Capture the cell that displays the provided text and extract its (X, Y) central coordinate. 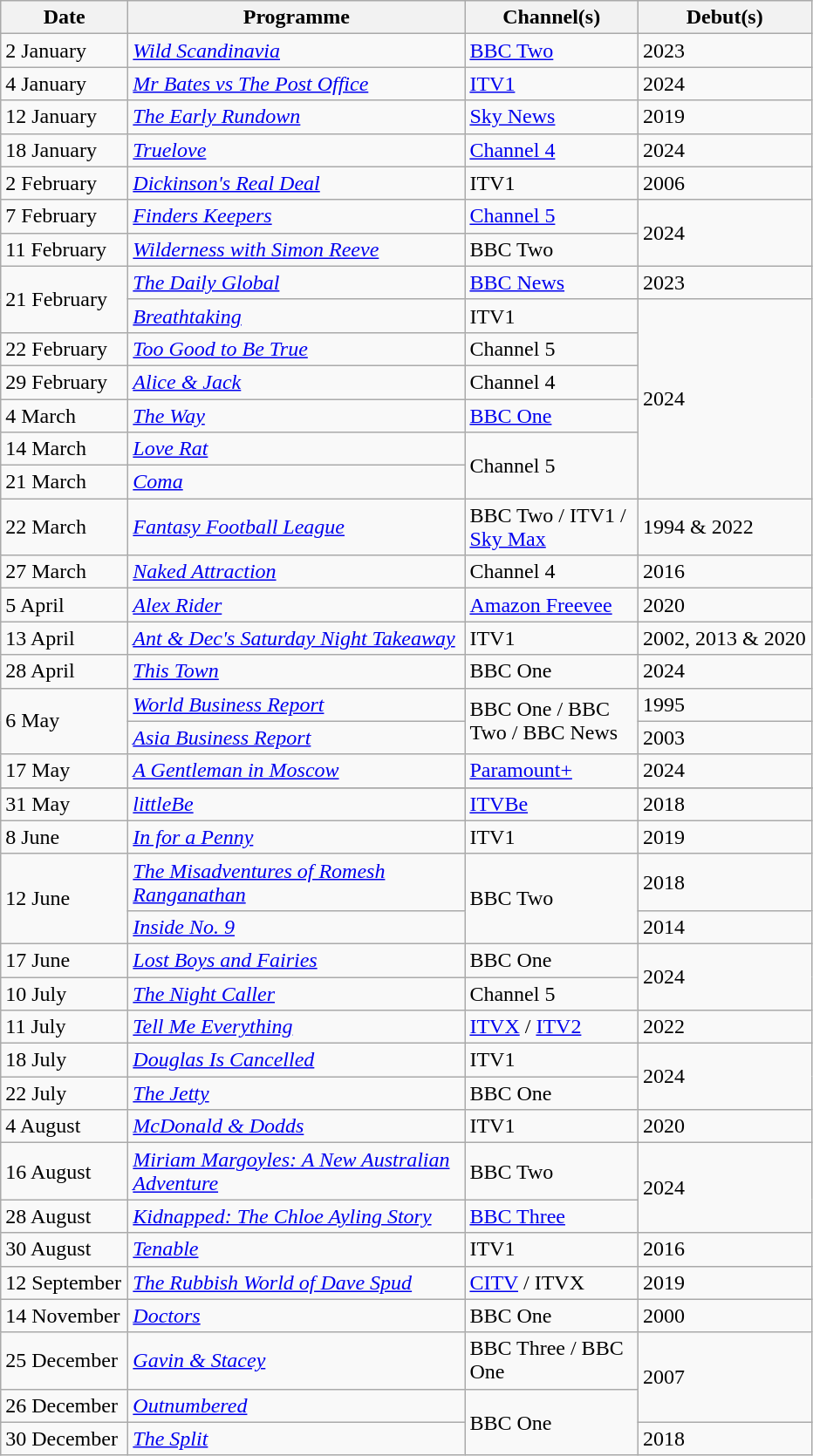
Naked Attraction (297, 572)
27 March (65, 572)
2 February (65, 183)
Ant & Dec's Saturday Night Takeaway (297, 638)
Too Good to Be True (297, 349)
2006 (724, 183)
17 May (65, 771)
28 April (65, 671)
The Jetty (297, 1093)
BBC One / BBC Two / BBC News (551, 721)
25 December (65, 1360)
Alice & Jack (297, 382)
Love Rat (297, 449)
21 March (65, 482)
Truelove (297, 150)
1994 & 2022 (724, 527)
4 August (65, 1126)
Programme (297, 17)
10 July (65, 993)
2022 (724, 1027)
Finders Keepers (297, 216)
Paramount+ (551, 771)
2003 (724, 738)
21 February (65, 299)
In for a Penny (297, 837)
Amazon Freevee (551, 605)
Lost Boys and Fairies (297, 960)
12 January (65, 117)
2014 (724, 927)
Doctors (297, 1316)
ITVX / ITV2 (551, 1027)
Date (65, 17)
Mr Bates vs The Post Office (297, 84)
BBC News (551, 282)
13 April (65, 638)
The Rubbish World of Dave Spud (297, 1283)
Sky News (551, 117)
Breathtaking (297, 316)
2002, 2013 & 2020 (724, 638)
Gavin & Stacey (297, 1360)
World Business Report (297, 704)
17 June (65, 960)
18 January (65, 150)
14 November (65, 1316)
22 July (65, 1093)
31 May (65, 804)
BBC Three / BBC One (551, 1360)
4 January (65, 84)
Inside No. 9 (297, 927)
12 September (65, 1283)
8 June (65, 837)
2000 (724, 1316)
Wilderness with Simon Reeve (297, 249)
The Misadventures of Romesh Ranganathan (297, 882)
Douglas Is Cancelled (297, 1060)
12 June (65, 898)
This Town (297, 671)
22 February (65, 349)
Alex Rider (297, 605)
Miriam Margoyles: A New Australian Adventure (297, 1172)
26 December (65, 1405)
Channel(s) (551, 17)
14 March (65, 449)
The Split (297, 1439)
Tell Me Everything (297, 1027)
Asia Business Report (297, 738)
2 January (65, 51)
The Early Rundown (297, 117)
CITV / ITVX (551, 1283)
5 April (65, 605)
A Gentleman in Moscow (297, 771)
Wild Scandinavia (297, 51)
BBC Two / ITV1 / Sky Max (551, 527)
McDonald & Dodds (297, 1126)
ITVBe (551, 804)
4 March (65, 416)
28 August (65, 1216)
Debut(s) (724, 17)
Dickinson's Real Deal (297, 183)
The Night Caller (297, 993)
The Daily Global (297, 282)
Kidnapped: The Chloe Ayling Story (297, 1216)
16 August (65, 1172)
18 July (65, 1060)
2007 (724, 1378)
Tenable (297, 1249)
The Way (297, 416)
11 July (65, 1027)
29 February (65, 382)
Outnumbered (297, 1405)
1995 (724, 704)
Fantasy Football League (297, 527)
Coma (297, 482)
BBC Three (551, 1216)
30 December (65, 1439)
22 March (65, 527)
30 August (65, 1249)
littleBe (297, 804)
7 February (65, 216)
11 February (65, 249)
6 May (65, 721)
